Pinpoint the cell where the given text exists, returning its (X, Y) midpoint coordinate. 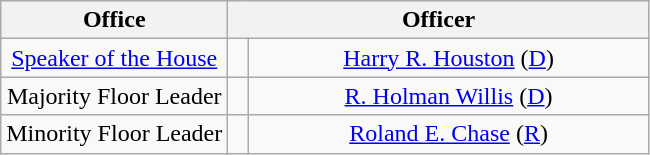
Majority Floor Leader (114, 96)
Officer (439, 20)
Harry R. Houston (D) (449, 58)
Minority Floor Leader (114, 134)
R. Holman Willis (D) (449, 96)
Roland E. Chase (R) (449, 134)
Speaker of the House (114, 58)
Office (114, 20)
